Scan for the cell matching the given text and deliver its (X, Y) coordinate at center. 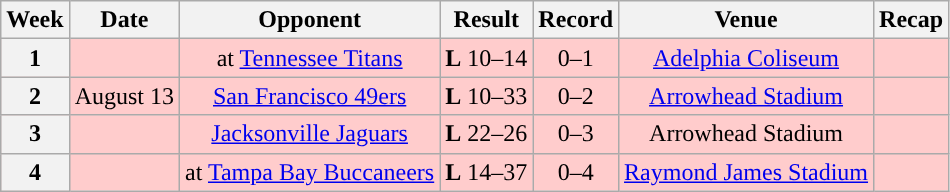
Venue (746, 20)
0–3 (576, 134)
Raymond James Stadium (746, 172)
Adelphia Coliseum (746, 58)
L 22–26 (486, 134)
August 13 (124, 96)
Jacksonville Jaguars (310, 134)
at Tennessee Titans (310, 58)
L 10–33 (486, 96)
Opponent (310, 20)
0–1 (576, 58)
San Francisco 49ers (310, 96)
Result (486, 20)
at Tampa Bay Buccaneers (310, 172)
Recap (912, 20)
Record (576, 20)
4 (35, 172)
0–4 (576, 172)
2 (35, 96)
0–2 (576, 96)
3 (35, 134)
Date (124, 20)
L 14–37 (486, 172)
Week (35, 20)
1 (35, 58)
L 10–14 (486, 58)
